From the cell containing the given text, extract its center point as (X, Y) coordinate. 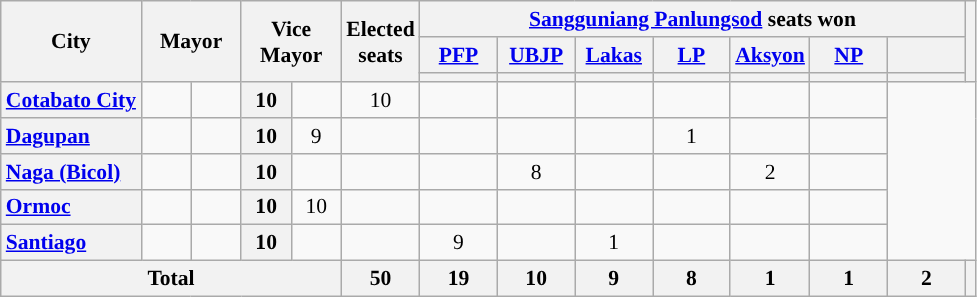
Total (171, 279)
Naga (Bicol) (71, 172)
UBJP (536, 55)
Sangguniang Panlungsod seats won (692, 19)
PFP (459, 55)
Vice Mayor (291, 42)
50 (380, 279)
Dagupan (71, 136)
NP (849, 55)
Aksyon (770, 55)
Mayor (191, 42)
Santiago (71, 243)
Cotabato City (71, 101)
LP (692, 55)
Ormoc (71, 207)
Electedseats (380, 42)
19 (459, 279)
City (71, 42)
Lakas (614, 55)
